Detect which cell encompasses the target text, then output its (x, y) center coordinate. 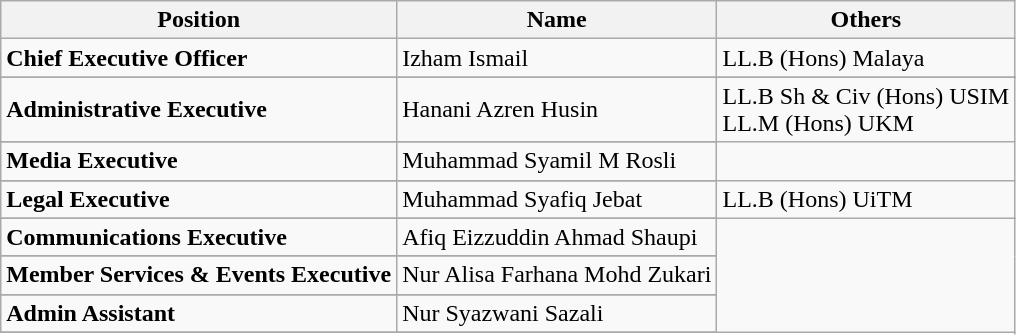
Administrative Executive (199, 110)
Member Services & Events Executive (199, 275)
Nur Alisa Farhana Mohd Zukari (557, 275)
Communications Executive (199, 237)
Muhammad Syamil M Rosli (557, 161)
Others (866, 20)
Afiq Eizzuddin Ahmad Shaupi (557, 237)
Hanani Azren Husin (557, 110)
Chief Executive Officer (199, 58)
Izham Ismail (557, 58)
LL.B (Hons) Malaya (866, 58)
Legal Executive (199, 199)
LL.B (Hons) UiTM (866, 199)
Nur Syazwani Sazali (557, 313)
Media Executive (199, 161)
Name (557, 20)
LL.B Sh & Civ (Hons) USIMLL.M (Hons) UKM (866, 110)
Muhammad Syafiq Jebat (557, 199)
Position (199, 20)
Admin Assistant (199, 313)
